Determine the (X, Y) coordinate at the center of the cell enclosing the given text.  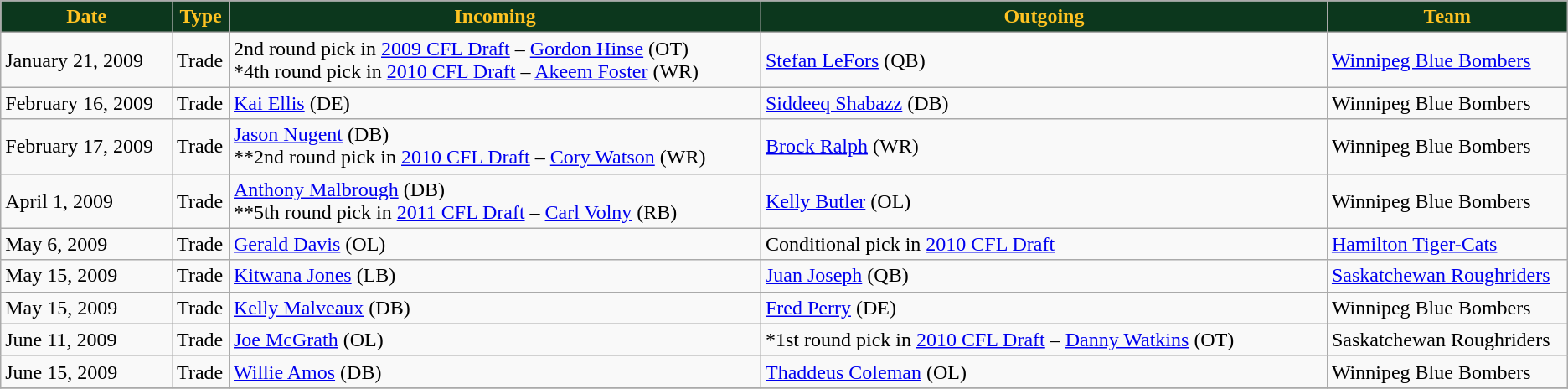
Date (87, 17)
Anthony Malbrough (DB)**5th round pick in 2011 CFL Draft – Carl Volny (RB) (494, 201)
Type (201, 17)
January 21, 2009 (87, 60)
Gerald Davis (OL) (494, 244)
Juan Joseph (QB) (1044, 276)
2nd round pick in 2009 CFL Draft – Gordon Hinse (OT)*4th round pick in 2010 CFL Draft – Akeem Foster (WR) (494, 60)
Willie Amos (DB) (494, 371)
*1st round pick in 2010 CFL Draft – Danny Watkins (OT) (1044, 340)
June 15, 2009 (87, 371)
Hamilton Tiger-Cats (1447, 244)
Thaddeus Coleman (OL) (1044, 371)
Team (1447, 17)
Jason Nugent (DB)**2nd round pick in 2010 CFL Draft – Cory Watson (WR) (494, 146)
Joe McGrath (OL) (494, 340)
Kai Ellis (DE) (494, 103)
June 11, 2009 (87, 340)
Fred Perry (DE) (1044, 308)
Kelly Malveaux (DB) (494, 308)
Conditional pick in 2010 CFL Draft (1044, 244)
Kelly Butler (OL) (1044, 201)
Stefan LeFors (QB) (1044, 60)
Brock Ralph (WR) (1044, 146)
May 6, 2009 (87, 244)
Outgoing (1044, 17)
February 17, 2009 (87, 146)
Kitwana Jones (LB) (494, 276)
Siddeeq Shabazz (DB) (1044, 103)
Incoming (494, 17)
February 16, 2009 (87, 103)
April 1, 2009 (87, 201)
